Detect which cell encompasses the target text, then output its [X, Y] center coordinate. 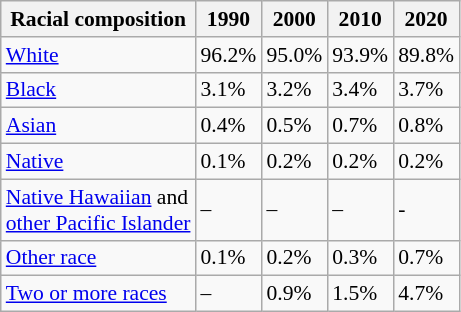
- [426, 210]
Asian [98, 126]
0.3% [360, 258]
2000 [294, 19]
96.2% [228, 55]
0.9% [294, 294]
93.9% [360, 55]
3.1% [228, 90]
3.2% [294, 90]
4.7% [426, 294]
89.8% [426, 55]
Racial composition [98, 19]
1990 [228, 19]
95.0% [294, 55]
Native [98, 162]
Other race [98, 258]
0.4% [228, 126]
2020 [426, 19]
3.4% [360, 90]
3.7% [426, 90]
2010 [360, 19]
Black [98, 90]
0.8% [426, 126]
White [98, 55]
Native Hawaiian andother Pacific Islander [98, 210]
0.5% [294, 126]
Two or more races [98, 294]
1.5% [360, 294]
